Extract the [X, Y] coordinate from the center of the cell holding the provided text.  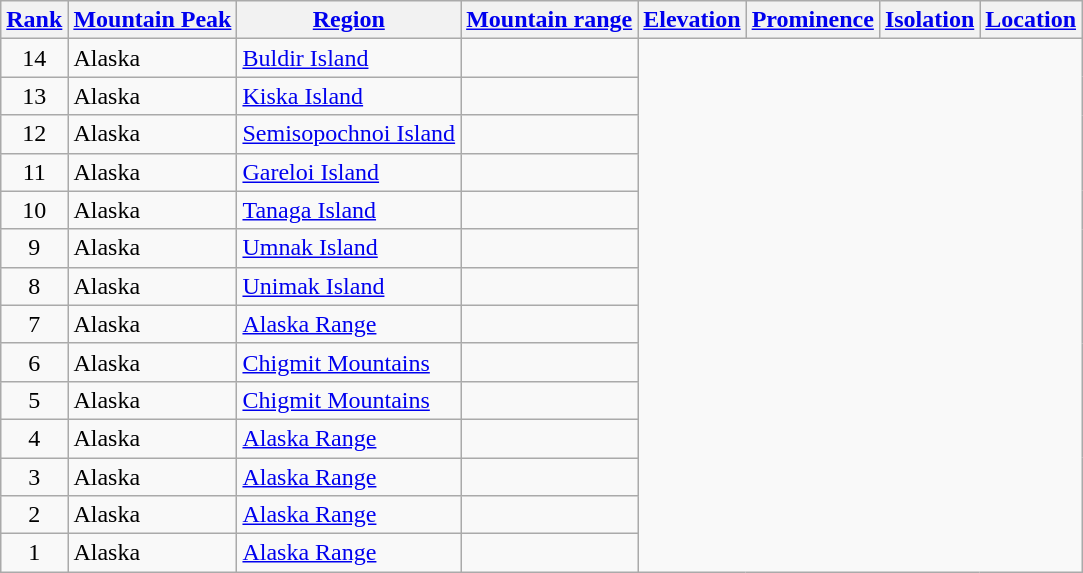
3 [34, 477]
11 [34, 172]
Elevation [692, 20]
Semisopochnoi Island [349, 134]
Isolation [929, 20]
Umnak Island [349, 248]
Prominence [812, 20]
Mountain Peak [152, 20]
5 [34, 400]
Gareloi Island [349, 172]
Unimak Island [349, 286]
Location [1031, 20]
9 [34, 248]
2 [34, 515]
Rank [34, 20]
6 [34, 362]
Buldir Island [349, 58]
Kiska Island [349, 96]
10 [34, 210]
12 [34, 134]
4 [34, 438]
Tanaga Island [349, 210]
Region [349, 20]
1 [34, 553]
7 [34, 324]
Mountain range [550, 20]
14 [34, 58]
8 [34, 286]
13 [34, 96]
